Extract the (X, Y) coordinate from the center of the cell holding the provided text.  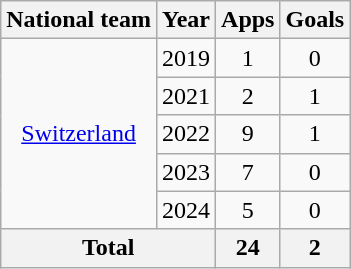
2022 (186, 134)
2024 (186, 210)
National team (79, 20)
5 (248, 210)
9 (248, 134)
Goals (315, 20)
Switzerland (79, 134)
7 (248, 172)
Year (186, 20)
Total (108, 248)
2019 (186, 58)
2021 (186, 96)
Apps (248, 20)
24 (248, 248)
2023 (186, 172)
